Identify which cell holds the provided text, then report its [x, y] central coordinate. 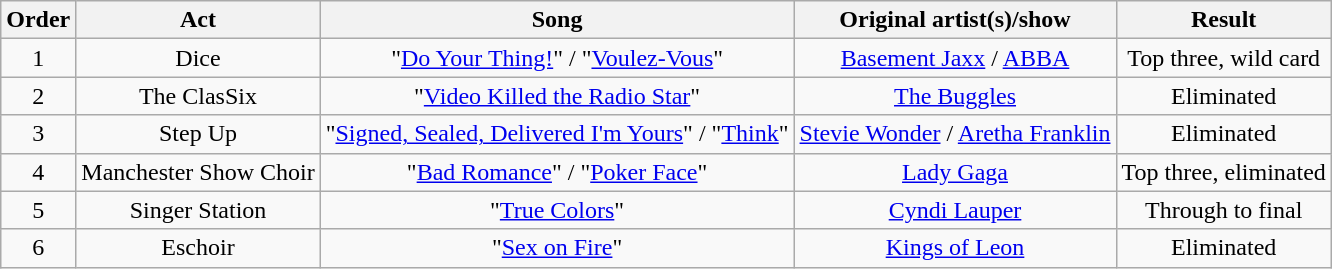
"Sex on Fire" [557, 248]
Act [198, 20]
6 [38, 248]
4 [38, 172]
Top three, eliminated [1224, 172]
5 [38, 210]
"Do Your Thing!" / "Voulez-Vous" [557, 58]
2 [38, 96]
Original artist(s)/show [955, 20]
3 [38, 134]
Through to final [1224, 210]
"Signed, Sealed, Delivered I'm Yours" / "Think" [557, 134]
The Buggles [955, 96]
Order [38, 20]
Cyndi Lauper [955, 210]
"True Colors" [557, 210]
Result [1224, 20]
Singer Station [198, 210]
"Bad Romance" / "Poker Face" [557, 172]
Top three, wild card [1224, 58]
Kings of Leon [955, 248]
Lady Gaga [955, 172]
Manchester Show Choir [198, 172]
Song [557, 20]
Dice [198, 58]
1 [38, 58]
"Video Killed the Radio Star" [557, 96]
The ClasSix [198, 96]
Step Up [198, 134]
Stevie Wonder / Aretha Franklin [955, 134]
Eschoir [198, 248]
Basement Jaxx / ABBA [955, 58]
